For the text-containing cell, return its midpoint in [X, Y] coordinate format. 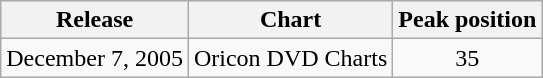
Chart [290, 20]
Peak position [468, 20]
Oricon DVD Charts [290, 58]
December 7, 2005 [95, 58]
35 [468, 58]
Release [95, 20]
